From the cell containing the given text, extract its center point as [X, Y] coordinate. 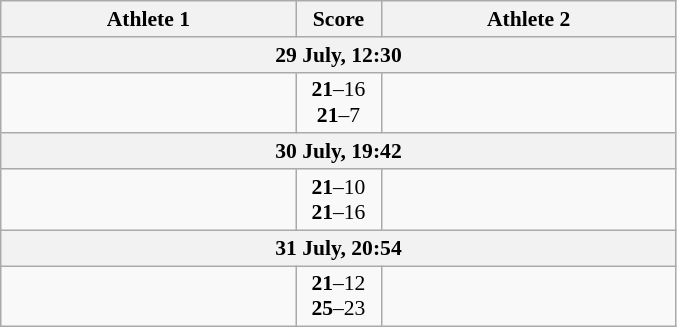
Athlete 1 [148, 19]
Athlete 2 [528, 19]
21–1021–16 [338, 200]
21–1621–7 [338, 102]
Score [338, 19]
30 July, 19:42 [338, 152]
21–1225–23 [338, 296]
29 July, 12:30 [338, 55]
31 July, 20:54 [338, 248]
